Scan for the cell matching the given text and deliver its (x, y) coordinate at center. 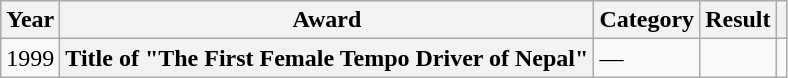
Year (30, 20)
Award (327, 20)
Category (647, 20)
1999 (30, 58)
Result (738, 20)
— (647, 58)
Title of "The First Female Tempo Driver of Nepal" (327, 58)
